Provide the (x, y) coordinate of the cell's center where the given text is located.  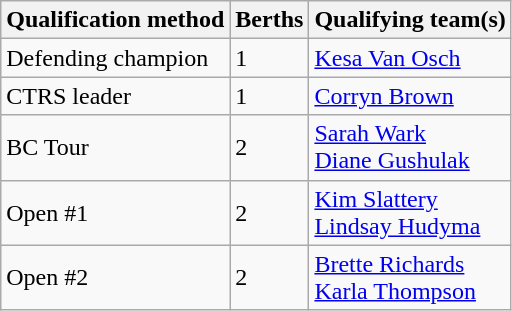
Defending champion (116, 58)
Qualifying team(s) (410, 20)
Kim Slattery Lindsay Hudyma (410, 212)
CTRS leader (116, 96)
BC Tour (116, 148)
Open #1 (116, 212)
Corryn Brown (410, 96)
Brette Richards Karla Thompson (410, 278)
Kesa Van Osch (410, 58)
Qualification method (116, 20)
Open #2 (116, 278)
Berths (270, 20)
Sarah Wark Diane Gushulak (410, 148)
